Find where the given text appears and provide that cell's center as (x, y) coordinate. 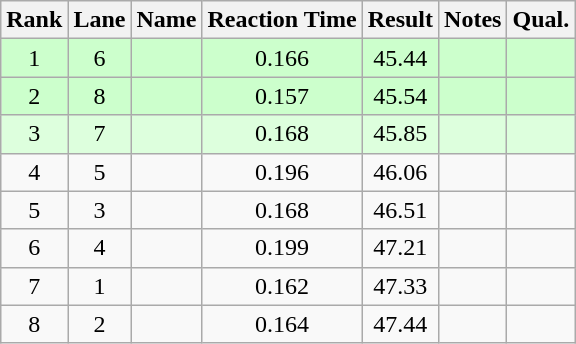
Result (400, 20)
Name (166, 20)
Reaction Time (282, 20)
Notes (473, 20)
45.44 (400, 58)
Lane (100, 20)
45.85 (400, 134)
0.162 (282, 286)
0.157 (282, 96)
0.196 (282, 172)
Rank (34, 20)
46.51 (400, 210)
0.199 (282, 248)
47.33 (400, 286)
45.54 (400, 96)
47.44 (400, 324)
0.164 (282, 324)
Qual. (541, 20)
46.06 (400, 172)
0.166 (282, 58)
47.21 (400, 248)
